Extract the [x, y] coordinate from the center of the cell holding the provided text.  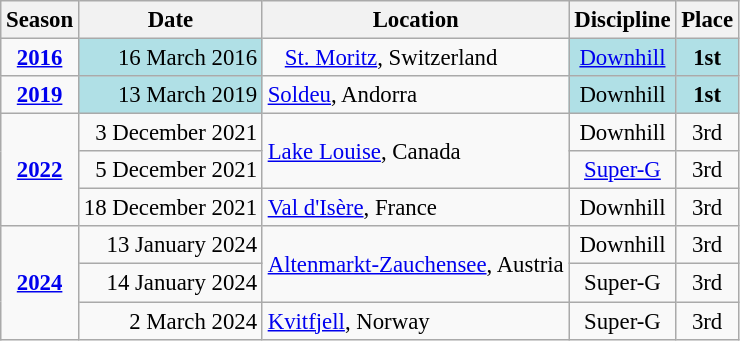
Altenmarkt-Zauchensee, Austria [416, 264]
2016 [40, 58]
2019 [40, 95]
14 January 2024 [170, 283]
2024 [40, 282]
Place [707, 20]
13 January 2024 [170, 245]
13 March 2019 [170, 95]
2022 [40, 170]
2 March 2024 [170, 321]
St. Moritz, Switzerland [416, 58]
Lake Louise, Canada [416, 152]
5 December 2021 [170, 170]
Date [170, 20]
18 December 2021 [170, 208]
Soldeu, Andorra [416, 95]
3 December 2021 [170, 133]
Location [416, 20]
Kvitfjell, Norway [416, 321]
16 March 2016 [170, 58]
Season [40, 20]
Val d'Isère, France [416, 208]
Discipline [622, 20]
